Pinpoint the cell where the given text exists, returning its (x, y) midpoint coordinate. 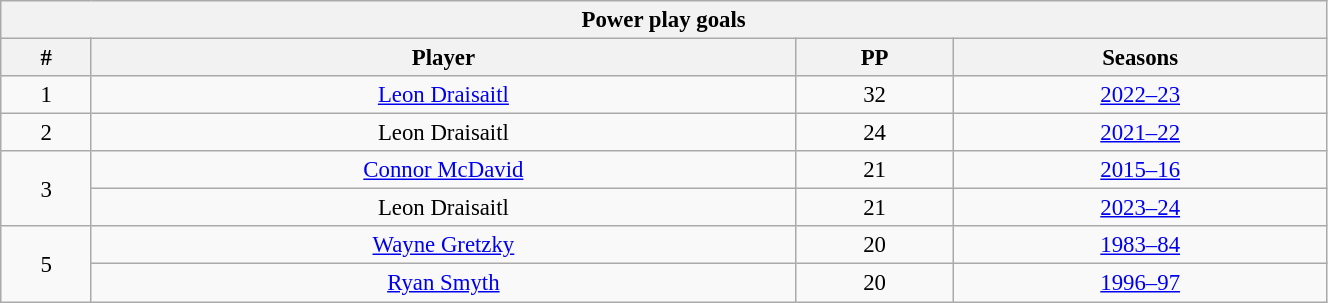
1 (46, 95)
2015–16 (1140, 170)
1996–97 (1140, 283)
# (46, 58)
2 (46, 133)
Wayne Gretzky (443, 245)
2021–22 (1140, 133)
24 (874, 133)
2022–23 (1140, 95)
32 (874, 95)
Power play goals (664, 20)
1983–84 (1140, 245)
Connor McDavid (443, 170)
2023–24 (1140, 208)
Player (443, 58)
Ryan Smyth (443, 283)
5 (46, 264)
3 (46, 188)
Seasons (1140, 58)
PP (874, 58)
